Return the (x, y) coordinate for the center point of the cell that contains the specified text.  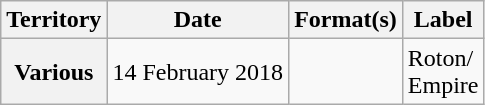
Various (54, 72)
14 February 2018 (198, 72)
Territory (54, 20)
Format(s) (346, 20)
Label (443, 20)
Date (198, 20)
Roton/Empire (443, 72)
